Find where the given text appears and provide that cell's center as [X, Y] coordinate. 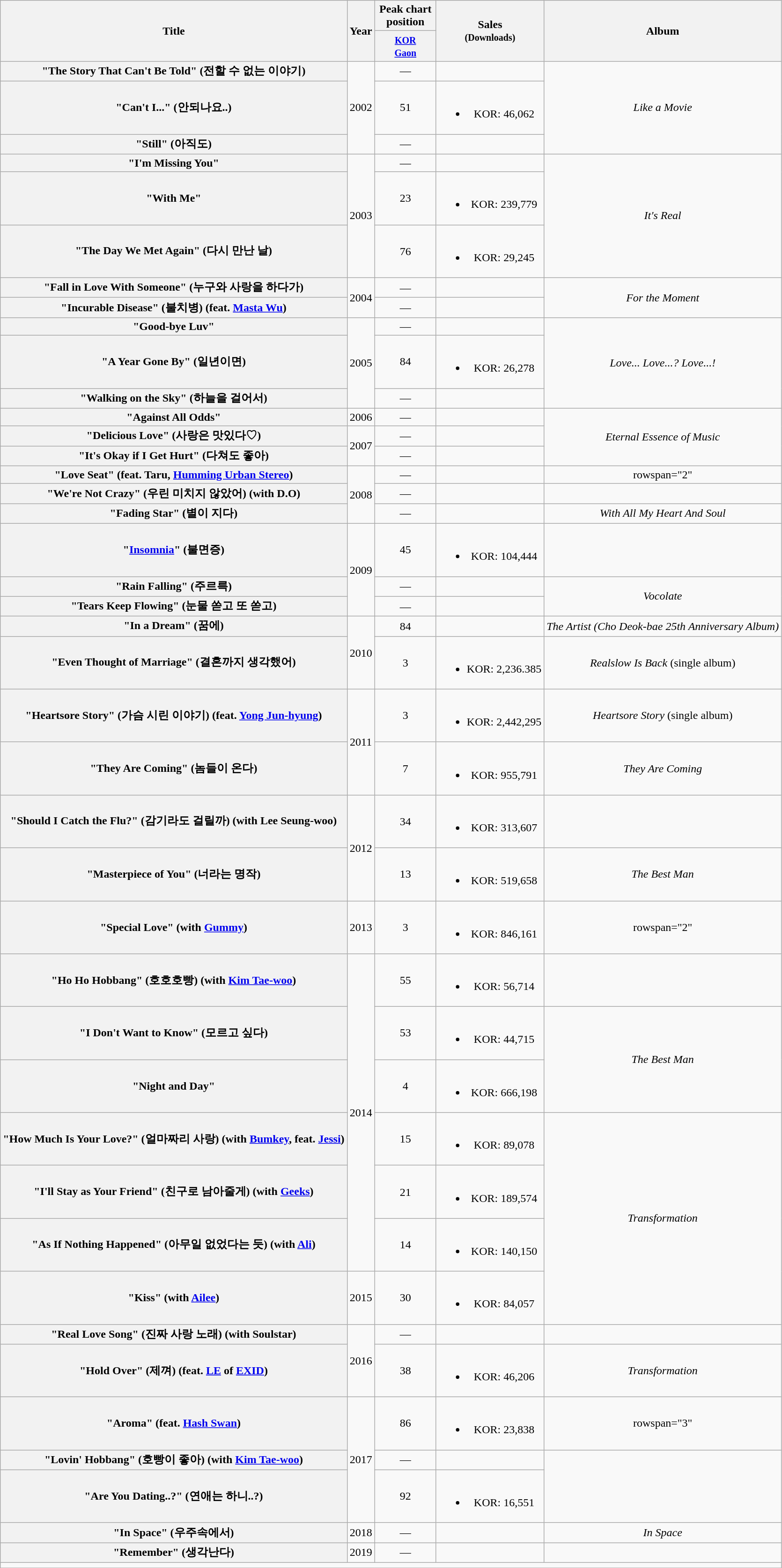
KOR: 140,150 [490, 1245]
KOR: 89,078 [490, 1139]
2007 [361, 446]
KOR: 313,607 [490, 821]
"Rain Falling" (주르륵) [174, 587]
"Walking on the Sky" (하늘을 걸어서) [174, 399]
"Are You Dating..?" (연애는 하니..?) [174, 1496]
"How Much Is Your Love?" (얼마짜리 사랑) (with Bumkey, feat. Jessi) [174, 1139]
Like a Movie [663, 108]
"Hold Over" (제껴) (feat. LE of EXID) [174, 1370]
"Still" (아직도) [174, 144]
"In a Dream" (꿈에) [174, 626]
Album [663, 31]
"As If Nothing Happened" (아무일 없었다는 듯) (with Ali) [174, 1245]
KOR: 519,658 [490, 874]
Vocolate [663, 596]
2014 [361, 1113]
KOR: 26,278 [490, 361]
"The Story That Can't Be Told" (전할 수 없는 이야기) [174, 71]
Title [174, 31]
KOR: 23,838 [490, 1424]
"Special Love" (with Gummy) [174, 927]
2019 [361, 1553]
23 [406, 198]
51 [406, 108]
For the Moment [663, 298]
Sales(Downloads) [490, 31]
"Real Love Song" (진짜 사랑 노래) (with Soulstar) [174, 1334]
KOR: 29,245 [490, 251]
KOR: 955,791 [490, 769]
In Space [663, 1532]
2012 [361, 848]
KORGaon [406, 46]
Eternal Essence of Music [663, 437]
2016 [361, 1361]
Heartsore Story (single album) [663, 715]
"We're Not Crazy" (우린 미치지 않았어) (with D.O) [174, 493]
"Tears Keep Flowing" (눈물 쏟고 또 쏟고) [174, 607]
"I Don't Want to Know" (모르고 싶다) [174, 1033]
2018 [361, 1532]
14 [406, 1245]
"Love Seat" (feat. Taru, Humming Urban Stereo) [174, 475]
2010 [361, 653]
KOR: 46,206 [490, 1370]
"Incurable Disease" (불치병) (feat. Masta Wu) [174, 308]
KOR: 2,236.385 [490, 663]
92 [406, 1496]
2011 [361, 742]
KOR: 84,057 [490, 1297]
"Aroma" (feat. Hash Swan) [174, 1424]
53 [406, 1033]
76 [406, 251]
45 [406, 550]
They Are Coming [663, 769]
"Should I Catch the Flu?" (감기라도 걸릴까) (with Lee Seung-woo) [174, 821]
2003 [361, 216]
"Even Thought of Marriage" (결혼까지 생각했어) [174, 663]
2013 [361, 927]
"The Day We Met Again" (다시 만난 날) [174, 251]
"Fall in Love With Someone" (누구와 사랑을 하다가) [174, 287]
"They Are Coming" (놈들이 온다) [174, 769]
"Ho Ho Hobbang" (호호호빵) (with Kim Tae-woo) [174, 980]
38 [406, 1370]
"Delicious Love" (사랑은 맛있다♡) [174, 436]
34 [406, 821]
2005 [361, 363]
Year [361, 31]
"Heartsore Story" (가슴 시린 이야기) (feat. Yong Jun-hyung) [174, 715]
2004 [361, 298]
"Against All Odds" [174, 417]
KOR: 56,714 [490, 980]
KOR: 104,444 [490, 550]
2008 [361, 494]
2017 [361, 1460]
It's Real [663, 216]
"With Me" [174, 198]
KOR: 16,551 [490, 1496]
"Good-bye Luv" [174, 326]
KOR: 189,574 [490, 1192]
4 [406, 1086]
30 [406, 1297]
"Can't I..." (안되나요..) [174, 108]
"I'm Missing You" [174, 163]
"A Year Gone By" (일년이면) [174, 361]
"I'll Stay as Your Friend" (친구로 남아줄게) (with Geeks) [174, 1192]
Realslow Is Back (single album) [663, 663]
13 [406, 874]
2015 [361, 1297]
KOR: 2,442,295 [490, 715]
KOR: 666,198 [490, 1086]
"Remember" (생각난다) [174, 1553]
KOR: 239,779 [490, 198]
KOR: 46,062 [490, 108]
KOR: 44,715 [490, 1033]
The Artist (Cho Deok-bae 25th Anniversary Album) [663, 626]
7 [406, 769]
"It's Okay if I Get Hurt" (다쳐도 좋아) [174, 456]
2009 [361, 570]
Love... Love...? Love...! [663, 363]
"Masterpiece of You" (너라는 명작) [174, 874]
"Insomnia" (불면증) [174, 550]
Peak chart position [406, 16]
"Lovin' Hobbang" (호빵이 좋아) (with Kim Tae-woo) [174, 1460]
"Fading Star" (별이 지다) [174, 514]
"Night and Day" [174, 1086]
2006 [361, 417]
"In Space" (우주속에서) [174, 1532]
rowspan="3" [663, 1424]
86 [406, 1424]
21 [406, 1192]
KOR: 846,161 [490, 927]
15 [406, 1139]
2002 [361, 108]
"Kiss" (with Ailee) [174, 1297]
With All My Heart And Soul [663, 514]
55 [406, 980]
